Search for the cell housing the specified text and yield its [x, y] center coordinate. 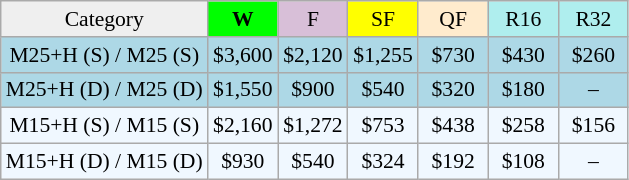
M25+H (S) / M25 (S) [104, 55]
F [313, 19]
M15+H (D) / M15 (D) [104, 162]
$1,255 [383, 55]
M15+H (S) / M15 (S) [104, 126]
$3,600 [243, 55]
$1,272 [313, 126]
$108 [523, 162]
$192 [453, 162]
M25+H (D) / M25 (D) [104, 90]
R32 [593, 19]
W [243, 19]
$180 [523, 90]
$2,120 [313, 55]
$930 [243, 162]
R16 [523, 19]
$320 [453, 90]
$753 [383, 126]
QF [453, 19]
$438 [453, 126]
$430 [523, 55]
$730 [453, 55]
$2,160 [243, 126]
SF [383, 19]
$900 [313, 90]
$258 [523, 126]
Category [104, 19]
$156 [593, 126]
$1,550 [243, 90]
$324 [383, 162]
$260 [593, 55]
